Locate the cell with the specified text and output its [X, Y] center coordinate. 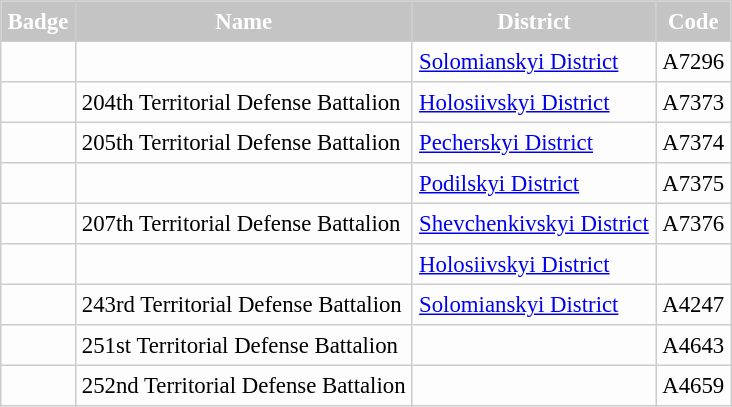
243rd Territorial Defense Battalion [244, 304]
А7376 [694, 223]
А4659 [694, 385]
А7374 [694, 142]
Name [244, 21]
А4643 [694, 345]
District [534, 21]
Shevchenkivskyi District [534, 223]
Code [694, 21]
А4247 [694, 304]
А7373 [694, 102]
Badge [38, 21]
Podilskyi District [534, 183]
252nd Territorial Defense Battalion [244, 385]
А7296 [694, 61]
А7375 [694, 183]
Pecherskyi District [534, 142]
205th Territorial Defense Battalion [244, 142]
207th Territorial Defense Battalion [244, 223]
251st Territorial Defense Battalion [244, 345]
204th Territorial Defense Battalion [244, 102]
